Identify which cell holds the provided text, then report its [x, y] central coordinate. 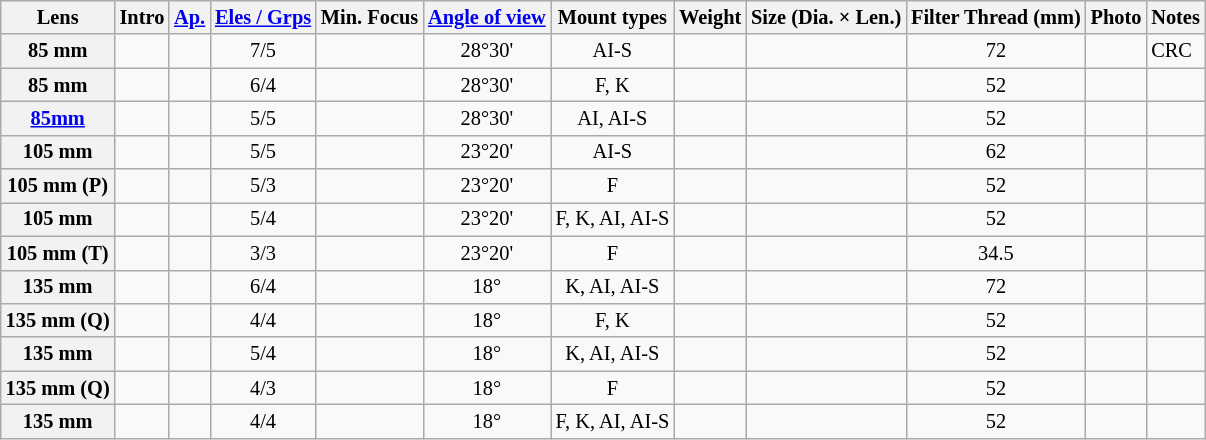
Weight [710, 17]
3/3 [263, 253]
Intro [142, 17]
105 mm (P) [58, 186]
Min. Focus [370, 17]
7/5 [263, 51]
Angle of view [486, 17]
Lens [58, 17]
Notes [1175, 17]
Eles / Grps [263, 17]
105 mm (T) [58, 253]
34.5 [996, 253]
Ap. [190, 17]
Mount types [613, 17]
Filter Thread (mm) [996, 17]
62 [996, 152]
CRC [1175, 51]
4/3 [263, 388]
Size (Dia. × Len.) [826, 17]
5/3 [263, 186]
Photo [1116, 17]
AI, AI-S [613, 118]
85mm [58, 118]
